Determine the [X, Y] coordinate at the center of the cell enclosing the given text.  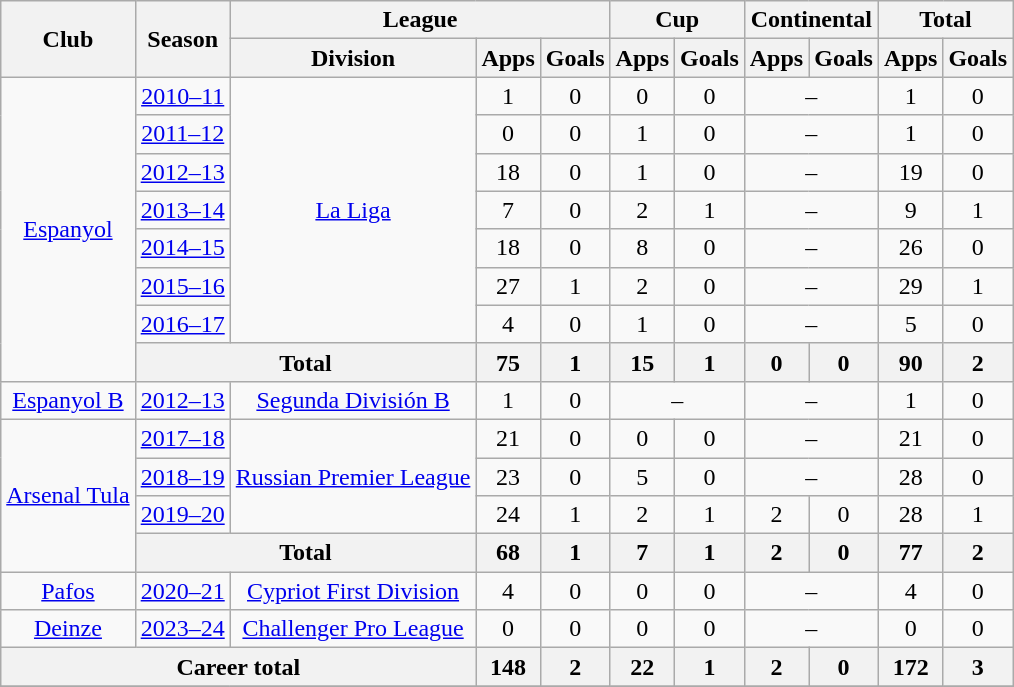
75 [508, 362]
Season [182, 39]
90 [910, 362]
Club [68, 39]
Russian Premier League [353, 476]
77 [910, 553]
2019–20 [182, 515]
68 [508, 553]
Deinze [68, 629]
Espanyol [68, 229]
172 [910, 667]
15 [642, 362]
Challenger Pro League [353, 629]
Career total [238, 667]
29 [910, 286]
Division [353, 58]
Segunda División B [353, 400]
Pafos [68, 591]
2023–24 [182, 629]
Arsenal Tula [68, 495]
148 [508, 667]
9 [910, 210]
2017–18 [182, 438]
24 [508, 515]
La Liga [353, 210]
2016–17 [182, 324]
Espanyol B [68, 400]
27 [508, 286]
19 [910, 172]
Cup [677, 20]
3 [978, 667]
2011–12 [182, 134]
League [420, 20]
2014–15 [182, 248]
26 [910, 248]
2013–14 [182, 210]
2018–19 [182, 477]
22 [642, 667]
2020–21 [182, 591]
8 [642, 248]
23 [508, 477]
2010–11 [182, 96]
Cypriot First Division [353, 591]
2015–16 [182, 286]
Continental [811, 20]
